For the text-containing cell, return its midpoint in [x, y] coordinate format. 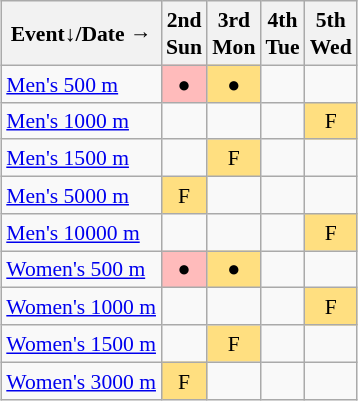
Women's 500 m [81, 268]
Men's 1500 m [81, 158]
4thTue [282, 33]
Men's 5000 m [81, 194]
Men's 1000 m [81, 120]
Men's 500 m [81, 84]
Event↓/Date → [81, 33]
2ndSun [184, 33]
Women's 1000 m [81, 306]
Men's 10000 m [81, 232]
3rdMon [234, 33]
Women's 1500 m [81, 344]
Women's 3000 m [81, 380]
5thWed [331, 33]
